Capture the cell that displays the provided text and extract its [X, Y] central coordinate. 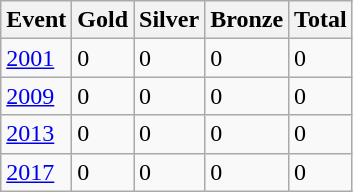
Event [36, 20]
Bronze [247, 20]
Total [321, 20]
Gold [103, 20]
2013 [36, 134]
2017 [36, 172]
2009 [36, 96]
2001 [36, 58]
Silver [170, 20]
